Scan for the cell matching the given text and deliver its (X, Y) coordinate at center. 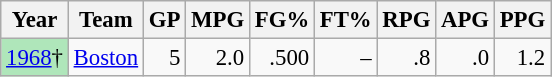
APG (466, 20)
1.2 (522, 58)
– (346, 58)
.0 (466, 58)
5 (164, 58)
Team (106, 20)
RPG (406, 20)
.8 (406, 58)
FG% (282, 20)
Boston (106, 58)
1968† (35, 58)
MPG (218, 20)
PPG (522, 20)
FT% (346, 20)
GP (164, 20)
Year (35, 20)
.500 (282, 58)
2.0 (218, 58)
